Determine the [x, y] coordinate at the center of the cell enclosing the given text.  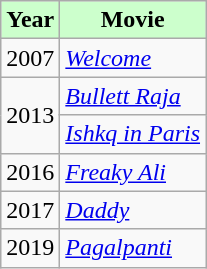
Ishkq in Paris [133, 134]
2016 [30, 172]
Welcome [133, 58]
Daddy [133, 210]
Year [30, 20]
2013 [30, 115]
2019 [30, 248]
2017 [30, 210]
Freaky Ali [133, 172]
2007 [30, 58]
Movie [133, 20]
Pagalpanti [133, 248]
Bullett Raja [133, 96]
